Capture the cell that displays the provided text and extract its [x, y] central coordinate. 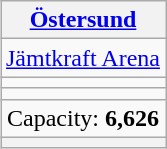
Östersund [82, 20]
Jämtkraft Arena [82, 58]
Capacity: 6,626 [82, 118]
